Find where the given text appears and provide that cell's center as (X, Y) coordinate. 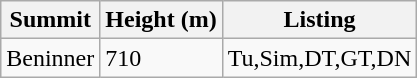
710 (161, 58)
Listing (320, 20)
Beninner (50, 58)
Height (m) (161, 20)
Summit (50, 20)
Tu,Sim,DT,GT,DN (320, 58)
